Return the [x, y] coordinate for the center point of the cell that contains the specified text.  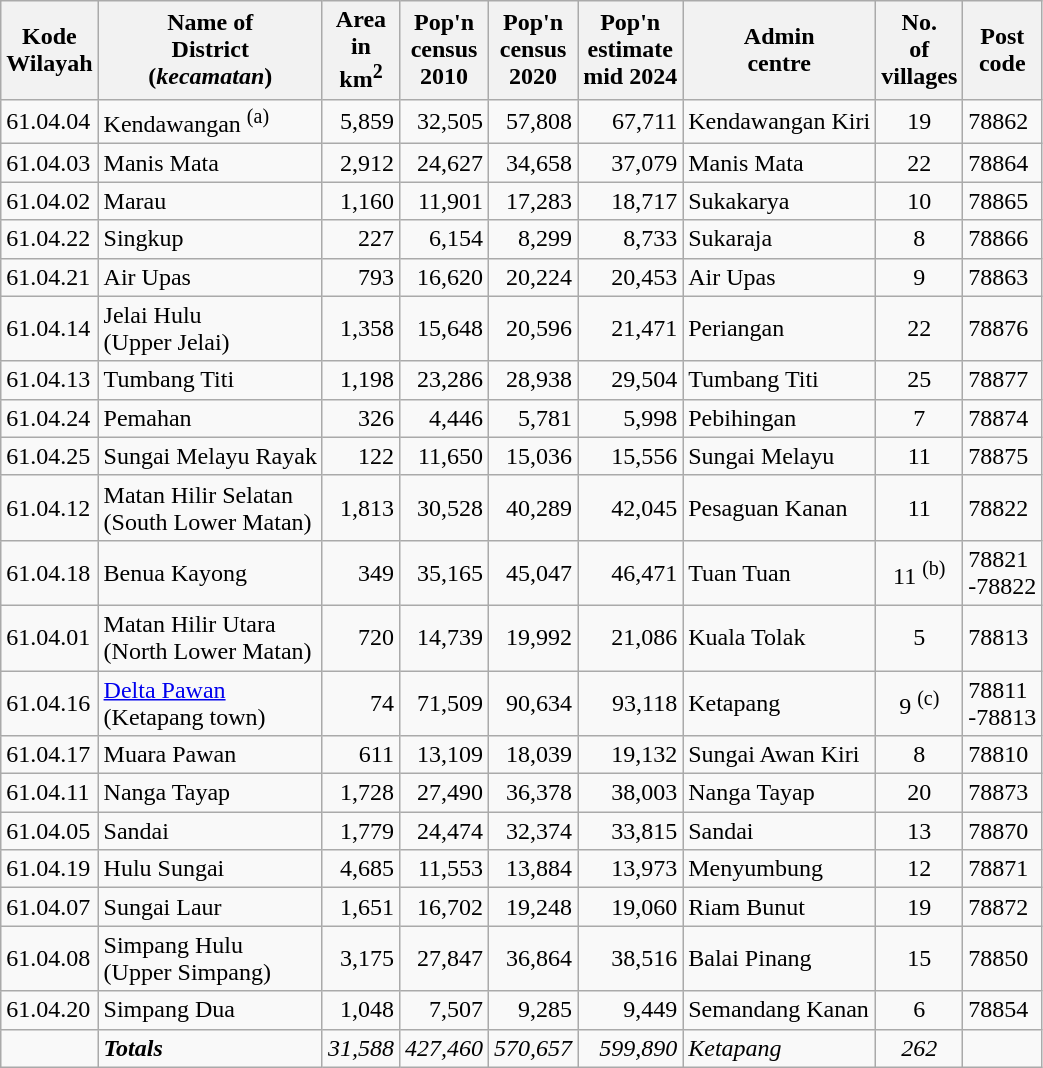
15,036 [534, 456]
15,556 [630, 456]
90,634 [534, 704]
Matan Hilir Utara (North Lower Matan) [210, 638]
61.04.02 [50, 201]
20,224 [534, 277]
31,588 [360, 1048]
Delta Pawan (Ketapang town) [210, 704]
38,516 [630, 958]
13,109 [444, 755]
36,864 [534, 958]
Riam Bunut [780, 907]
Sukakarya [780, 201]
42,045 [630, 508]
19,132 [630, 755]
1,813 [360, 508]
1,048 [360, 1010]
Pop'ncensus2010 [444, 50]
Simpang Hulu (Upper Simpang) [210, 958]
7 [920, 418]
8,299 [534, 239]
61.04.13 [50, 380]
25 [920, 380]
28,938 [534, 380]
67,711 [630, 122]
78866 [1002, 239]
61.04.03 [50, 163]
Semandang Kanan [780, 1010]
9,285 [534, 1010]
78875 [1002, 456]
11,553 [444, 869]
61.04.12 [50, 508]
Simpang Dua [210, 1010]
61.04.08 [50, 958]
40,289 [534, 508]
61.04.24 [50, 418]
14,739 [444, 638]
1,358 [360, 328]
78877 [1002, 380]
36,378 [534, 793]
78850 [1002, 958]
Sungai Melayu Rayak [210, 456]
78870 [1002, 831]
Balai Pinang [780, 958]
20,596 [534, 328]
37,079 [630, 163]
4,685 [360, 869]
Pebihingan [780, 418]
Kendawangan (a) [210, 122]
8,733 [630, 239]
19,992 [534, 638]
Admincentre [780, 50]
33,815 [630, 831]
5 [920, 638]
227 [360, 239]
13,973 [630, 869]
5,998 [630, 418]
No.ofvillages [920, 50]
78873 [1002, 793]
Kendawangan Kiri [780, 122]
Tuan Tuan [780, 572]
15 [920, 958]
Jelai Hulu (Upper Jelai) [210, 328]
720 [360, 638]
78811-78813 [1002, 704]
262 [920, 1048]
24,474 [444, 831]
Sungai Awan Kiri [780, 755]
78854 [1002, 1010]
Pesaguan Kanan [780, 508]
23,286 [444, 380]
793 [360, 277]
20,453 [630, 277]
78864 [1002, 163]
18,039 [534, 755]
29,504 [630, 380]
17,283 [534, 201]
7,507 [444, 1010]
Pop'nestimatemid 2024 [630, 50]
16,620 [444, 277]
61.04.16 [50, 704]
1,728 [360, 793]
78863 [1002, 277]
Area inkm2 [360, 50]
1,779 [360, 831]
78876 [1002, 328]
1,198 [360, 380]
Kuala Tolak [780, 638]
93,118 [630, 704]
20 [920, 793]
570,657 [534, 1048]
Periangan [780, 328]
32,374 [534, 831]
24,627 [444, 163]
11,650 [444, 456]
349 [360, 572]
61.04.17 [50, 755]
6 [920, 1010]
2,912 [360, 163]
78822 [1002, 508]
21,086 [630, 638]
1,160 [360, 201]
3,175 [360, 958]
45,047 [534, 572]
Pemahan [210, 418]
61.04.05 [50, 831]
78813 [1002, 638]
Postcode [1002, 50]
35,165 [444, 572]
19,060 [630, 907]
78874 [1002, 418]
Hulu Sungai [210, 869]
78821-78822 [1002, 572]
30,528 [444, 508]
61.04.22 [50, 239]
5,781 [534, 418]
61.04.20 [50, 1010]
9,449 [630, 1010]
27,847 [444, 958]
61.04.04 [50, 122]
Menyumbung [780, 869]
61.04.01 [50, 638]
78862 [1002, 122]
11,901 [444, 201]
Singkup [210, 239]
122 [360, 456]
10 [920, 201]
61.04.07 [50, 907]
13,884 [534, 869]
38,003 [630, 793]
Muara Pawan [210, 755]
74 [360, 704]
78872 [1002, 907]
5,859 [360, 122]
61.04.11 [50, 793]
27,490 [444, 793]
15,648 [444, 328]
326 [360, 418]
61.04.21 [50, 277]
32,505 [444, 122]
611 [360, 755]
21,471 [630, 328]
Totals [210, 1048]
19,248 [534, 907]
78871 [1002, 869]
4,446 [444, 418]
57,808 [534, 122]
Sungai Laur [210, 907]
16,702 [444, 907]
599,890 [630, 1048]
427,460 [444, 1048]
Pop'ncensus2020 [534, 50]
Sukaraja [780, 239]
6,154 [444, 239]
46,471 [630, 572]
71,509 [444, 704]
9 (c) [920, 704]
11 (b) [920, 572]
12 [920, 869]
61.04.25 [50, 456]
Sungai Melayu [780, 456]
61.04.18 [50, 572]
Kode Wilayah [50, 50]
Name ofDistrict(kecamatan) [210, 50]
Marau [210, 201]
Matan Hilir Selatan (South Lower Matan) [210, 508]
18,717 [630, 201]
61.04.14 [50, 328]
1,651 [360, 907]
78865 [1002, 201]
9 [920, 277]
13 [920, 831]
78810 [1002, 755]
Benua Kayong [210, 572]
34,658 [534, 163]
61.04.19 [50, 869]
